Provide the (X, Y) coordinate of the cell's center where the given text is located.  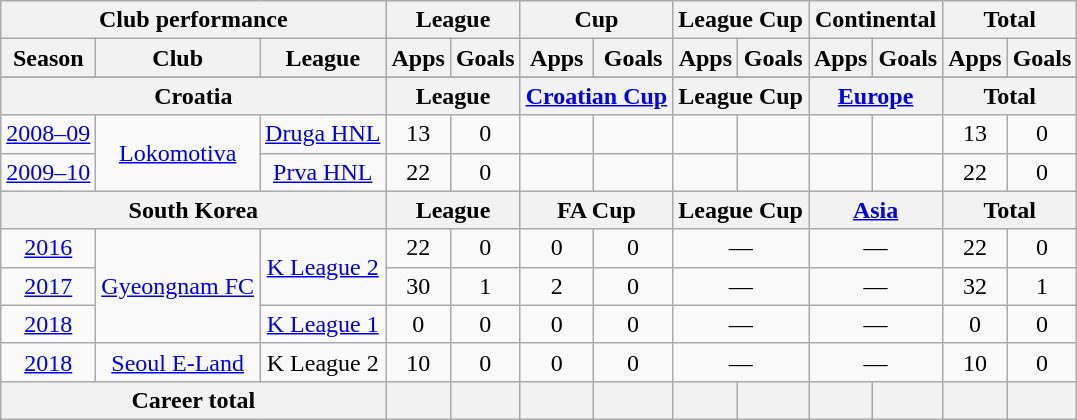
2 (556, 286)
32 (975, 286)
Lokomotiva (178, 153)
2017 (48, 286)
Asia (875, 210)
Club (178, 58)
Prva HNL (323, 172)
South Korea (194, 210)
Continental (875, 20)
2009–10 (48, 172)
Druga HNL (323, 134)
Cup (596, 20)
Croatian Cup (596, 96)
30 (418, 286)
Gyeongnam FC (178, 286)
2008–09 (48, 134)
Career total (194, 400)
Club performance (194, 20)
Europe (875, 96)
Croatia (194, 96)
2016 (48, 248)
Seoul E-Land (178, 362)
FA Cup (596, 210)
K League 1 (323, 324)
Season (48, 58)
